Provide the [X, Y] coordinate of the cell's center where the given text is located.  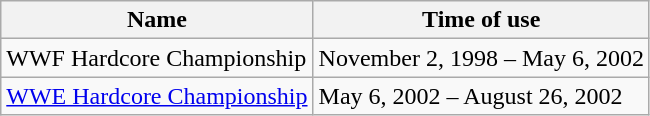
Time of use [481, 20]
November 2, 1998 – May 6, 2002 [481, 58]
May 6, 2002 – August 26, 2002 [481, 96]
WWF Hardcore Championship [157, 58]
Name [157, 20]
WWE Hardcore Championship [157, 96]
